Output the [X, Y] coordinate of the center of the cell containing the given text.  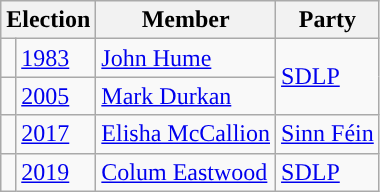
Colum Eastwood [186, 172]
Member [186, 20]
Sinn Féin [328, 134]
2005 [56, 96]
Mark Durkan [186, 96]
2017 [56, 134]
2019 [56, 172]
1983 [56, 58]
Election [48, 20]
John Hume [186, 58]
Elisha McCallion [186, 134]
Party [328, 20]
